Search for the cell housing the specified text and yield its (x, y) center coordinate. 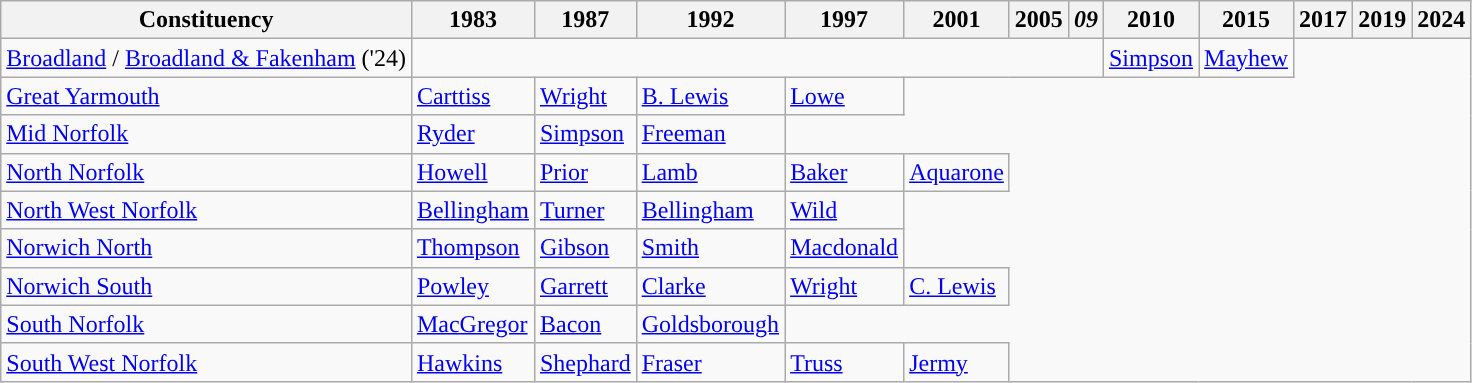
Howell (472, 172)
2001 (957, 20)
North West Norfolk (206, 210)
Shephard (585, 362)
1992 (710, 20)
Carttiss (472, 96)
B. Lewis (710, 96)
Freeman (710, 134)
1997 (844, 20)
Mayhew (1246, 58)
Lamb (710, 172)
Ryder (472, 134)
Great Yarmouth (206, 96)
Broadland / Broadland & Fakenham ('24) (206, 58)
2019 (1382, 20)
2017 (1324, 20)
Turner (585, 210)
Thompson (472, 248)
Hawkins (472, 362)
Smith (710, 248)
1987 (585, 20)
Wild (844, 210)
Lowe (844, 96)
Garrett (585, 286)
2024 (1442, 20)
South West Norfolk (206, 362)
2005 (1038, 20)
Jermy (957, 362)
Bacon (585, 324)
Baker (844, 172)
2010 (1150, 20)
MacGregor (472, 324)
Prior (585, 172)
Norwich South (206, 286)
South Norfolk (206, 324)
Constituency (206, 20)
Fraser (710, 362)
Aquarone (957, 172)
09 (1086, 20)
Norwich North (206, 248)
Gibson (585, 248)
Mid Norfolk (206, 134)
1983 (472, 20)
Macdonald (844, 248)
North Norfolk (206, 172)
Clarke (710, 286)
Powley (472, 286)
2015 (1246, 20)
C. Lewis (957, 286)
Truss (844, 362)
Goldsborough (710, 324)
